Locate the cell with the specified text and output its [X, Y] center coordinate. 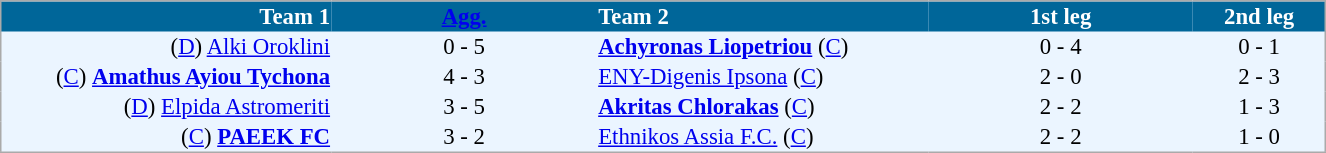
0 - 1 [1260, 47]
1st leg [1060, 16]
3 - 5 [464, 107]
0 - 5 [464, 47]
Agg. [464, 16]
2 - 3 [1260, 77]
(D) Elpida Astromeriti [166, 107]
(C) PAEEK FC [166, 137]
Team 1 [166, 16]
Team 2 [762, 16]
3 - 2 [464, 137]
0 - 4 [1060, 47]
Achyronas Liopetriou (C) [762, 47]
4 - 3 [464, 77]
Ethnikos Assia F.C. (C) [762, 137]
ENY-Digenis Ipsona (C) [762, 77]
(C) Amathus Ayiou Tychona [166, 77]
2 - 0 [1060, 77]
(D) Alki Oroklini [166, 47]
2nd leg [1260, 16]
Akritas Chlorakas (C) [762, 107]
1 - 3 [1260, 107]
1 - 0 [1260, 137]
